Determine the (X, Y) coordinate at the center of the cell enclosing the given text.  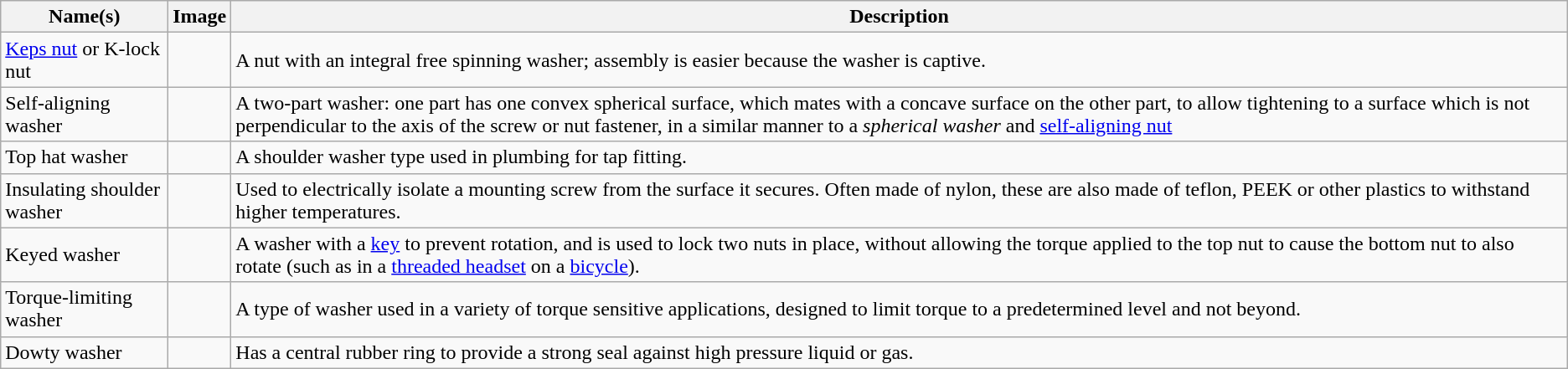
Insulating shoulder washer (85, 201)
A type of washer used in a variety of torque sensitive applications, designed to limit torque to a predetermined level and not beyond. (900, 310)
A shoulder washer type used in plumbing for tap fitting. (900, 157)
Name(s) (85, 17)
Description (900, 17)
Has a central rubber ring to provide a strong seal against high pressure liquid or gas. (900, 352)
Keyed washer (85, 254)
Top hat washer (85, 157)
Torque-limiting washer (85, 310)
Keps nut or K-lock nut (85, 60)
A nut with an integral free spinning washer; assembly is easier because the washer is captive. (900, 60)
Self-aligning washer (85, 114)
Dowty washer (85, 352)
Image (199, 17)
